Output the (X, Y) coordinate of the center of the cell containing the given text.  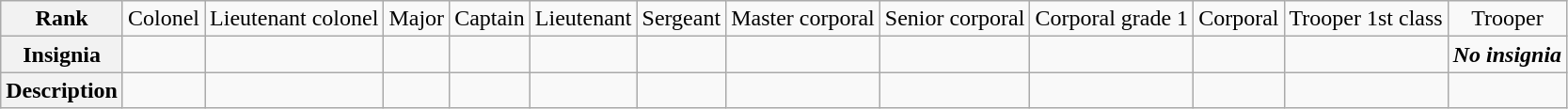
Insignia (62, 54)
Colonel (164, 19)
Rank (62, 19)
Description (62, 90)
Senior corporal (955, 19)
Corporal (1239, 19)
Trooper 1st class (1366, 19)
Major (417, 19)
Sergeant (681, 19)
No insignia (1507, 54)
Captain (490, 19)
Lieutenant colonel (294, 19)
Lieutenant (583, 19)
Trooper (1507, 19)
Master corporal (803, 19)
Corporal grade 1 (1112, 19)
